Identify which cell holds the provided text, then report its (x, y) central coordinate. 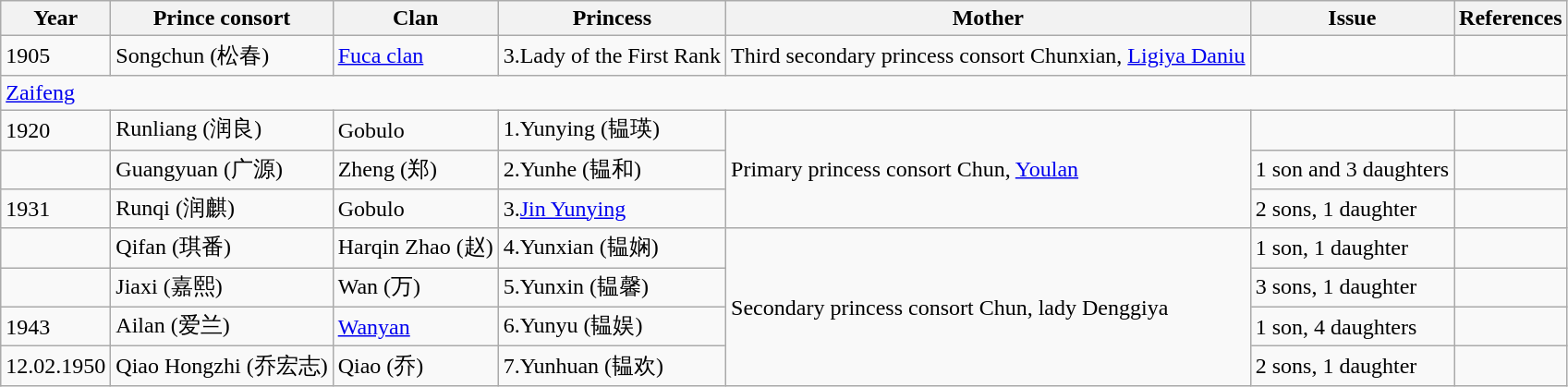
Third secondary princess consort Chunxian, Ligiya Daniu (989, 55)
Wan (万) (416, 288)
1 son, 4 daughters (1352, 327)
Songchun (松春) (222, 55)
Prince consort (222, 18)
Runliang (润良) (222, 129)
Year (55, 18)
Qiao Hongzhi (乔宏志) (222, 366)
Guangyuan (广源) (222, 170)
Princess (612, 18)
1931 (55, 209)
Secondary princess consort Chun, lady Denggiya (989, 307)
Qifan (琪番) (222, 248)
Fuca clan (416, 55)
Zaifeng (784, 92)
1 son and 3 daughters (1352, 170)
12.02.1950 (55, 366)
1943 (55, 327)
Zheng (郑) (416, 170)
1905 (55, 55)
Jiaxi (嘉熙) (222, 288)
Primary princess consort Chun, Youlan (989, 169)
3.Jin Yunying (612, 209)
References (1512, 18)
Mother (989, 18)
Clan (416, 18)
2.Yunhe (韫和) (612, 170)
3 sons, 1 daughter (1352, 288)
Issue (1352, 18)
Qiao (乔) (416, 366)
1 son, 1 daughter (1352, 248)
6.Yunyu (韫娱) (612, 327)
4.Yunxian (韫娴) (612, 248)
Runqi (润麒) (222, 209)
Wanyan (416, 327)
1920 (55, 129)
1.Yunying (韫瑛) (612, 129)
Harqin Zhao (赵) (416, 248)
Ailan (爱兰) (222, 327)
7.Yunhuan (韫欢) (612, 366)
3.Lady of the First Rank (612, 55)
5.Yunxin (韫馨) (612, 288)
